Capture the cell that displays the provided text and extract its [X, Y] central coordinate. 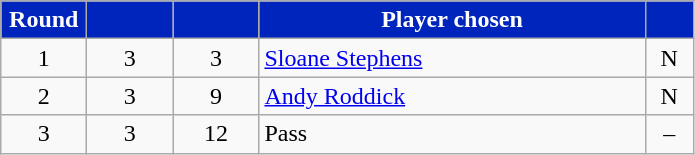
Player chosen [452, 20]
Sloane Stephens [452, 58]
Round [44, 20]
9 [216, 96]
– [670, 134]
Pass [452, 134]
2 [44, 96]
Andy Roddick [452, 96]
1 [44, 58]
12 [216, 134]
